Pinpoint the cell where the given text exists, returning its (x, y) midpoint coordinate. 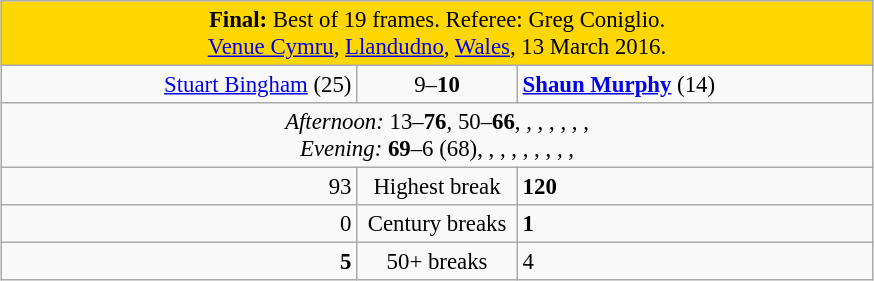
120 (695, 187)
Shaun Murphy (14) (695, 85)
0 (179, 224)
4 (695, 262)
Afternoon: 13–76, 50–66, , , , , , , Evening: 69–6 (68), , , , , , , , , (437, 136)
1 (695, 224)
9–10 (438, 85)
Stuart Bingham (25) (179, 85)
Highest break (438, 187)
5 (179, 262)
50+ breaks (438, 262)
Final: Best of 19 frames. Referee: Greg Coniglio.Venue Cymru, Llandudno, Wales, 13 March 2016. (437, 34)
93 (179, 187)
Century breaks (438, 224)
